Search for the cell housing the specified text and yield its (x, y) center coordinate. 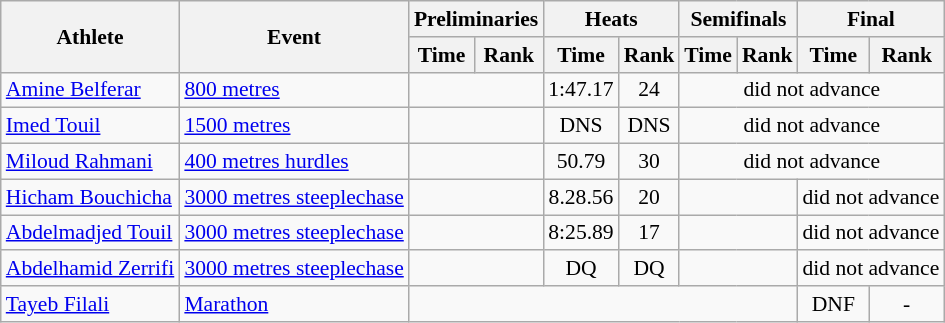
400 metres hurdles (294, 162)
DNF (834, 304)
Event (294, 36)
50.79 (580, 162)
30 (650, 162)
24 (650, 90)
800 metres (294, 90)
Abdelmadjed Touil (90, 233)
Preliminaries (476, 19)
1500 metres (294, 126)
- (906, 304)
Athlete (90, 36)
8:25.89 (580, 233)
8.28.56 (580, 197)
Amine Belferar (90, 90)
20 (650, 197)
Miloud Rahmani (90, 162)
Marathon (294, 304)
Hicham Bouchicha (90, 197)
Imed Touil (90, 126)
Abdelhamid Zerrifi (90, 269)
1:47.17 (580, 90)
Tayeb Filali (90, 304)
Semifinals (738, 19)
17 (650, 233)
Heats (611, 19)
Final (872, 19)
